Search for the cell housing the specified text and yield its [x, y] center coordinate. 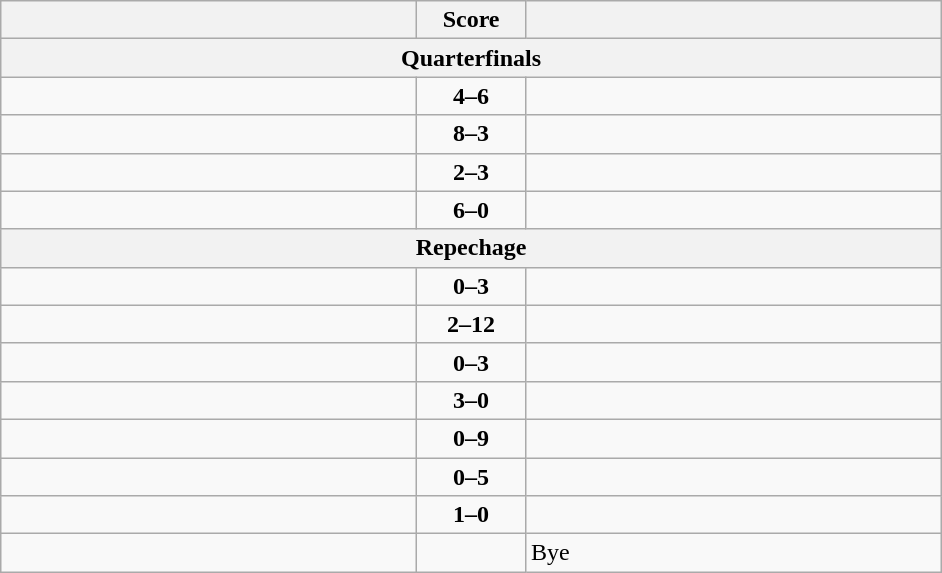
1–0 [472, 515]
Score [472, 20]
0–9 [472, 438]
Repechage [472, 248]
Bye [733, 553]
0–5 [472, 477]
2–12 [472, 324]
3–0 [472, 400]
Quarterfinals [472, 58]
2–3 [472, 172]
6–0 [472, 210]
4–6 [472, 96]
8–3 [472, 134]
